Return (X, Y) of the center of cell containing provided text 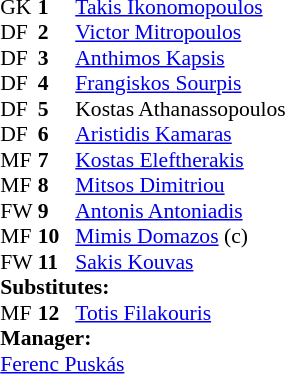
2 (57, 33)
5 (57, 109)
11 (57, 262)
Sakis Kouvas (180, 262)
3 (57, 58)
Frangiskos Sourpis (180, 83)
Anthimos Kapsis (180, 58)
7 (57, 160)
8 (57, 185)
6 (57, 135)
9 (57, 211)
Manager: (142, 339)
Kostas Athanassopoulos (180, 109)
Antonis Antoniadis (180, 211)
Mimis Domazos (c) (180, 237)
10 (57, 237)
Substitutes: (142, 287)
Victor Mitropoulos (180, 33)
Aristidis Kamaras (180, 135)
Totis Filakouris (180, 313)
Mitsos Dimitriou (180, 185)
12 (57, 313)
4 (57, 83)
Kostas Eleftherakis (180, 160)
